Return (X, Y) of the center of cell containing provided text 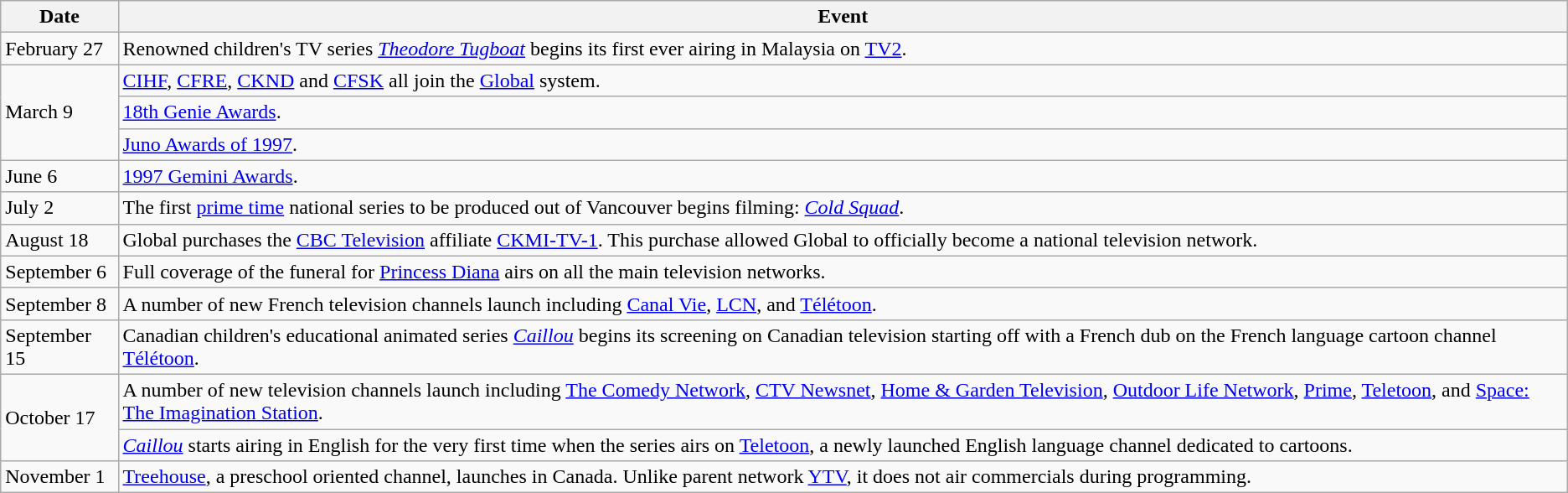
September 8 (59, 304)
1997 Gemini Awards. (843, 176)
September 6 (59, 272)
18th Genie Awards. (843, 112)
Juno Awards of 1997. (843, 144)
The first prime time national series to be produced out of Vancouver begins filming: Cold Squad. (843, 208)
Global purchases the CBC Television affiliate CKMI-TV-1. This purchase allowed Global to officially become a national television network. (843, 240)
Renowned children's TV series Theodore Tugboat begins its first ever airing in Malaysia on TV2. (843, 49)
February 27 (59, 49)
Event (843, 17)
A number of new French television channels launch including Canal Vie, LCN, and Télétoon. (843, 304)
August 18 (59, 240)
June 6 (59, 176)
September 15 (59, 347)
March 9 (59, 112)
October 17 (59, 418)
July 2 (59, 208)
Date (59, 17)
Full coverage of the funeral for Princess Diana airs on all the main television networks. (843, 272)
CIHF, CFRE, CKND and CFSK all join the Global system. (843, 80)
Treehouse, a preschool oriented channel, launches in Canada. Unlike parent network YTV, it does not air commercials during programming. (843, 477)
November 1 (59, 477)
